Identify which cell holds the provided text, then report its [x, y] central coordinate. 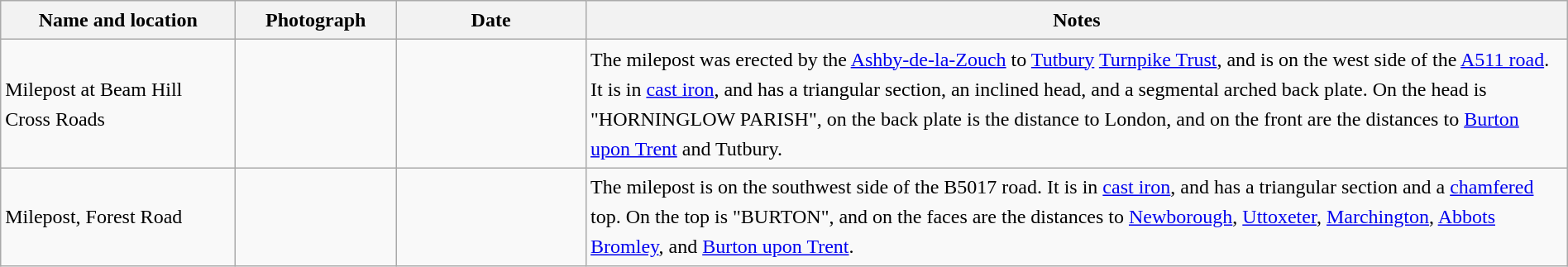
Date [491, 20]
Notes [1077, 20]
Name and location [118, 20]
Milepost, Forest Road [118, 217]
Photograph [316, 20]
Milepost at Beam Hill Cross Roads [118, 104]
